Provide the (x, y) coordinate of the cell's center where the given text is located.  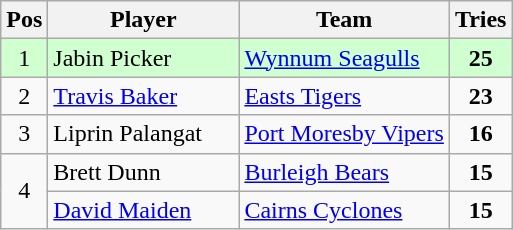
3 (24, 134)
Liprin Palangat (144, 134)
Burleigh Bears (344, 172)
2 (24, 96)
Easts Tigers (344, 96)
Team (344, 20)
Jabin Picker (144, 58)
Player (144, 20)
23 (480, 96)
Cairns Cyclones (344, 210)
4 (24, 191)
Port Moresby Vipers (344, 134)
1 (24, 58)
Wynnum Seagulls (344, 58)
Brett Dunn (144, 172)
Travis Baker (144, 96)
David Maiden (144, 210)
25 (480, 58)
16 (480, 134)
Pos (24, 20)
Tries (480, 20)
